Return (X, Y) of the center of cell containing provided text 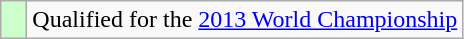
Qualified for the 2013 World Championship (245, 20)
